From the cell containing the given text, extract its center point as [x, y] coordinate. 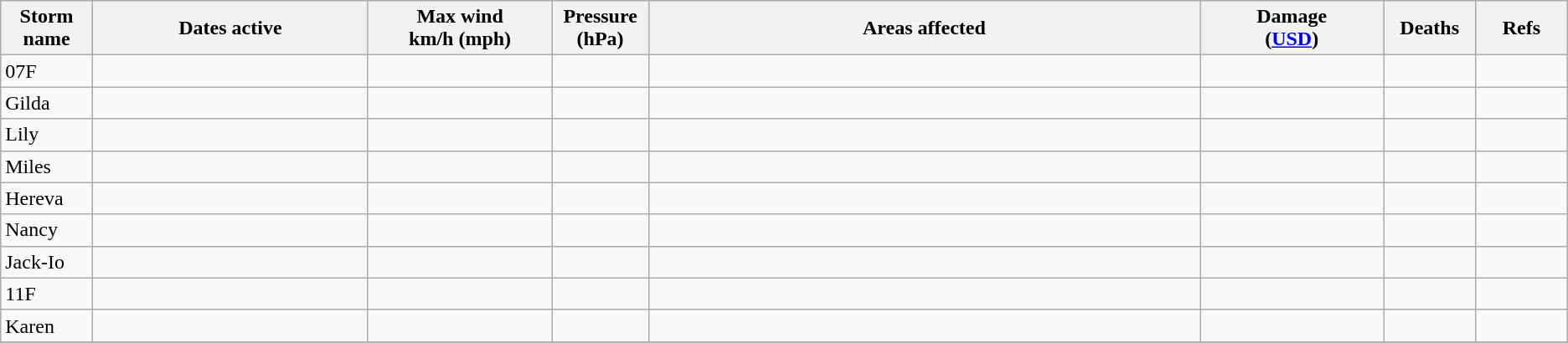
Miles [47, 166]
Max windkm/h (mph) [459, 28]
Damage(USD) [1292, 28]
Hereva [47, 198]
Nancy [47, 230]
Gilda [47, 103]
Lily [47, 135]
Areas affected [924, 28]
Deaths [1430, 28]
Storm name [47, 28]
Dates active [230, 28]
Refs [1521, 28]
Pressure(hPa) [601, 28]
Karen [47, 325]
07F [47, 71]
Jack-Io [47, 262]
11F [47, 294]
